Find where the given text appears and provide that cell's center as (X, Y) coordinate. 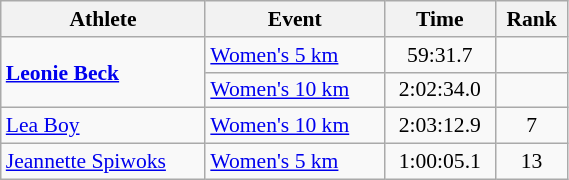
2:02:34.0 (440, 90)
Athlete (104, 19)
Jeannette Spiwoks (104, 162)
Leonie Beck (104, 72)
Event (294, 19)
Rank (532, 19)
Lea Boy (104, 126)
13 (532, 162)
59:31.7 (440, 55)
Time (440, 19)
7 (532, 126)
1:00:05.1 (440, 162)
2:03:12.9 (440, 126)
